Locate the cell with the specified text and output its [X, Y] center coordinate. 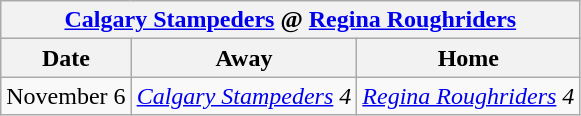
Regina Roughriders 4 [468, 96]
Date [66, 58]
Home [468, 58]
Calgary Stampeders 4 [244, 96]
Calgary Stampeders @ Regina Roughriders [290, 20]
Away [244, 58]
November 6 [66, 96]
